Output the [x, y] coordinate of the center of the cell containing the given text.  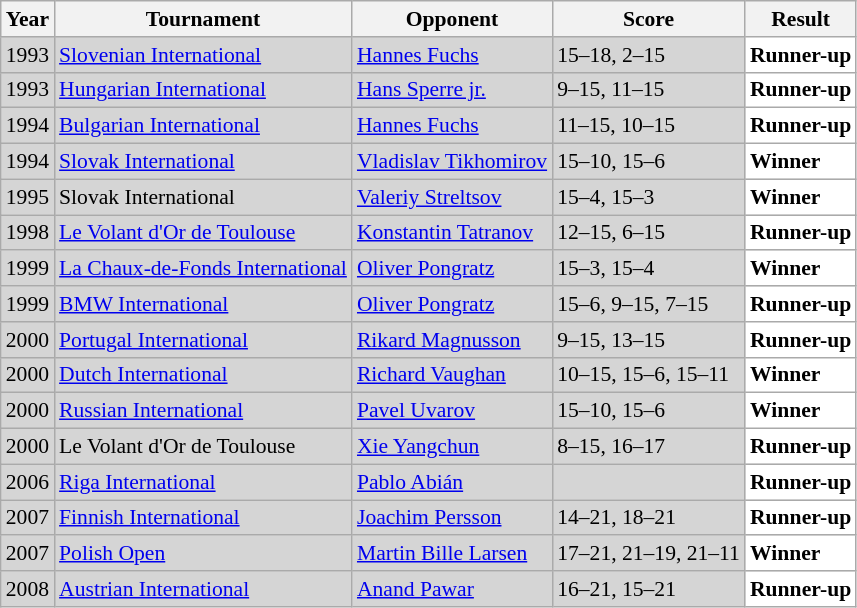
12–15, 6–15 [648, 233]
Pavel Uvarov [452, 411]
Martin Bille Larsen [452, 554]
15–3, 15–4 [648, 269]
Konstantin Tatranov [452, 233]
8–15, 16–17 [648, 447]
10–15, 15–6, 15–11 [648, 375]
BMW International [203, 304]
Slovenian International [203, 55]
Result [800, 19]
Finnish International [203, 518]
15–4, 15–3 [648, 197]
Xie Yangchun [452, 447]
15–6, 9–15, 7–15 [648, 304]
2008 [28, 589]
Hungarian International [203, 90]
14–21, 18–21 [648, 518]
Year [28, 19]
La Chaux-de-Fonds International [203, 269]
2006 [28, 482]
11–15, 10–15 [648, 126]
9–15, 13–15 [648, 340]
15–18, 2–15 [648, 55]
Hans Sperre jr. [452, 90]
17–21, 21–19, 21–11 [648, 554]
Anand Pawar [452, 589]
Pablo Abián [452, 482]
Richard Vaughan [452, 375]
Joachim Persson [452, 518]
Dutch International [203, 375]
Vladislav Tikhomirov [452, 162]
Bulgarian International [203, 126]
16–21, 15–21 [648, 589]
Russian International [203, 411]
1995 [28, 197]
1998 [28, 233]
Austrian International [203, 589]
Polish Open [203, 554]
Rikard Magnusson [452, 340]
Score [648, 19]
Valeriy Streltsov [452, 197]
Portugal International [203, 340]
Opponent [452, 19]
Tournament [203, 19]
9–15, 11–15 [648, 90]
Riga International [203, 482]
